Find where the given text appears and provide that cell's center as (X, Y) coordinate. 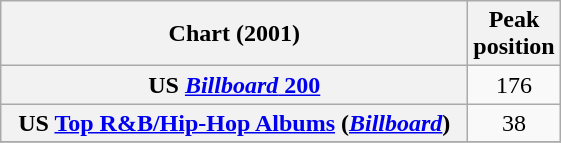
US Top R&B/Hip-Hop Albums (Billboard) (234, 123)
176 (514, 85)
38 (514, 123)
Chart (2001) (234, 34)
Peakposition (514, 34)
US Billboard 200 (234, 85)
